Extract the (X, Y) coordinate from the center of the cell holding the provided text.  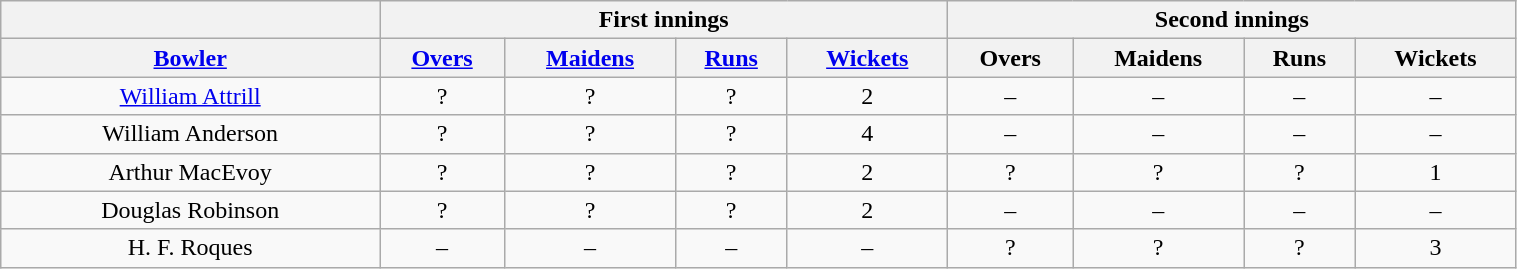
William Attrill (190, 96)
4 (868, 134)
Second innings (1232, 20)
1 (1436, 172)
William Anderson (190, 134)
H. F. Roques (190, 248)
Bowler (190, 58)
Arthur MacEvoy (190, 172)
Douglas Robinson (190, 210)
First innings (664, 20)
3 (1436, 248)
